Output the [x, y] coordinate of the center of the cell containing the given text.  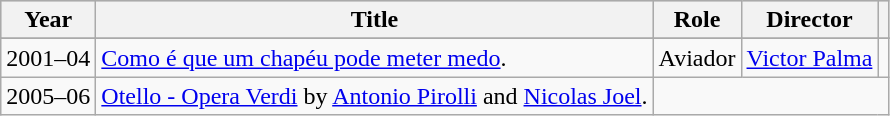
2005–06 [48, 96]
Como é que um chapéu pode meter medo. [374, 58]
Title [374, 20]
Role [697, 20]
Year [48, 20]
Aviador [697, 58]
Otello - Opera Verdi by Antonio Pirolli and Nicolas Joel. [374, 96]
2001–04 [48, 58]
Director [810, 20]
Victor Palma [810, 58]
